Provide the (X, Y) coordinate of the cell's center where the given text is located.  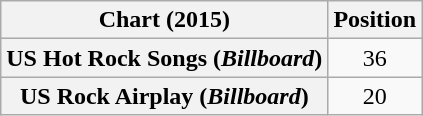
36 (375, 58)
US Hot Rock Songs (Billboard) (164, 58)
US Rock Airplay (Billboard) (164, 96)
Position (375, 20)
20 (375, 96)
Chart (2015) (164, 20)
